Find where the given text appears and provide that cell's center as (x, y) coordinate. 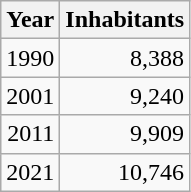
1990 (30, 58)
2011 (30, 134)
Year (30, 20)
2001 (30, 96)
Inhabitants (125, 20)
2021 (30, 172)
10,746 (125, 172)
9,909 (125, 134)
8,388 (125, 58)
9,240 (125, 96)
